Locate the cell with the specified text and output its [x, y] center coordinate. 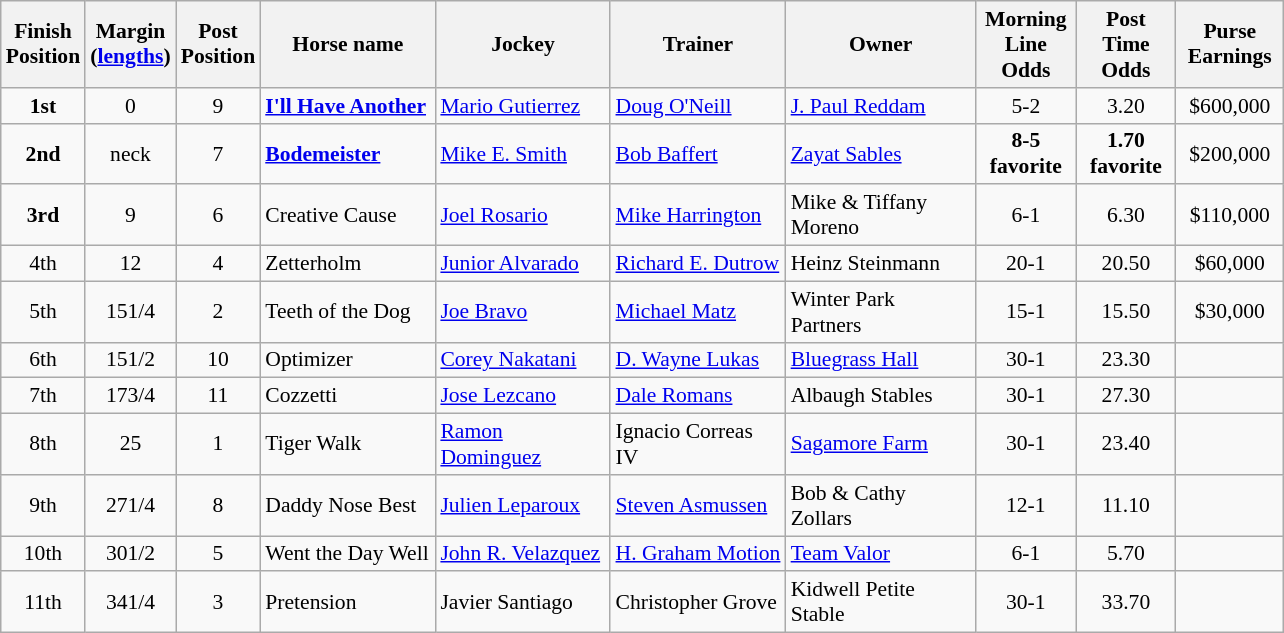
$110,000 [1230, 216]
John R. Velazquez [522, 554]
6 [218, 216]
Michael Matz [698, 312]
Purse Earnings [1230, 44]
Finish Position [43, 44]
$30,000 [1230, 312]
271/4 [130, 506]
1 [218, 444]
1st [43, 106]
173/4 [130, 396]
Jose Lezcano [522, 396]
1.70 favorite [1126, 154]
Mario Gutierrez [522, 106]
341/4 [130, 602]
3 [218, 602]
8th [43, 444]
I'll Have Another [348, 106]
5.70 [1126, 554]
D. Wayne Lukas [698, 360]
Albaugh Stables [881, 396]
25 [130, 444]
20-1 [1026, 264]
27.30 [1126, 396]
3.20 [1126, 106]
Optimizer [348, 360]
23.30 [1126, 360]
Bob Baffert [698, 154]
6.30 [1126, 216]
8 [218, 506]
5th [43, 312]
Post Position [218, 44]
11th [43, 602]
J. Paul Reddam [881, 106]
Owner [881, 44]
Morning Line Odds [1026, 44]
301/2 [130, 554]
Margin (lengths) [130, 44]
10th [43, 554]
Kidwell Petite Stable [881, 602]
neck [130, 154]
Ramon Dominguez [522, 444]
Mike E. Smith [522, 154]
Horse name [348, 44]
9th [43, 506]
0 [130, 106]
Trainer [698, 44]
Heinz Steinmann [881, 264]
Team Valor [881, 554]
Bob & Cathy Zollars [881, 506]
2 [218, 312]
Pretension [348, 602]
Bluegrass Hall [881, 360]
7 [218, 154]
Richard E. Dutrow [698, 264]
33.70 [1126, 602]
4th [43, 264]
3rd [43, 216]
151/4 [130, 312]
Tiger Walk [348, 444]
12-1 [1026, 506]
151/2 [130, 360]
Christopher Grove [698, 602]
Dale Romans [698, 396]
Winter Park Partners [881, 312]
7th [43, 396]
Ignacio Correas IV [698, 444]
Corey Nakatani [522, 360]
15-1 [1026, 312]
5 [218, 554]
10 [218, 360]
$600,000 [1230, 106]
Joe Bravo [522, 312]
2nd [43, 154]
15.50 [1126, 312]
$60,000 [1230, 264]
Creative Cause [348, 216]
Doug O'Neill [698, 106]
6th [43, 360]
Steven Asmussen [698, 506]
Went the Day Well [348, 554]
Cozzetti [348, 396]
Zayat Sables [881, 154]
Sagamore Farm [881, 444]
4 [218, 264]
Teeth of the Dog [348, 312]
Javier Santiago [522, 602]
$200,000 [1230, 154]
H. Graham Motion [698, 554]
Joel Rosario [522, 216]
Daddy Nose Best [348, 506]
Post Time Odds [1126, 44]
11 [218, 396]
Mike Harrington [698, 216]
5-2 [1026, 106]
Bodemeister [348, 154]
23.40 [1126, 444]
12 [130, 264]
Jockey [522, 44]
Mike & Tiffany Moreno [881, 216]
11.10 [1126, 506]
Julien Leparoux [522, 506]
Junior Alvarado [522, 264]
8-5 favorite [1026, 154]
20.50 [1126, 264]
Zetterholm [348, 264]
